Detect which cell encompasses the target text, then output its (x, y) center coordinate. 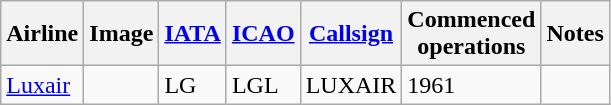
1961 (472, 85)
LG (193, 85)
Airline (42, 34)
ICAO (263, 34)
Image (122, 34)
LUXAIR (351, 85)
Commencedoperations (472, 34)
Luxair (42, 85)
Notes (575, 34)
IATA (193, 34)
Callsign (351, 34)
LGL (263, 85)
